Pinpoint the cell where the given text exists, returning its (X, Y) midpoint coordinate. 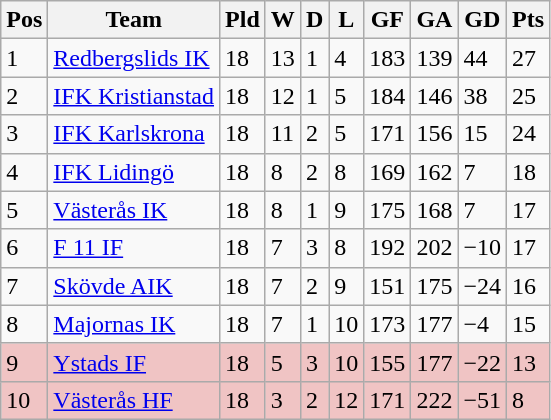
27 (528, 58)
168 (434, 210)
−24 (482, 286)
IFK Karlskrona (134, 134)
−51 (482, 400)
GA (434, 20)
−4 (482, 324)
44 (482, 58)
Pts (528, 20)
Västerås HF (134, 400)
202 (434, 248)
W (282, 20)
F 11 IF (134, 248)
Team (134, 20)
Västerås IK (134, 210)
155 (388, 362)
162 (434, 172)
6 (24, 248)
L (346, 20)
Redbergslids IK (134, 58)
Skövde AIK (134, 286)
183 (388, 58)
38 (482, 96)
173 (388, 324)
151 (388, 286)
−10 (482, 248)
Ystads IF (134, 362)
GF (388, 20)
146 (434, 96)
16 (528, 286)
192 (388, 248)
139 (434, 58)
Pld (243, 20)
222 (434, 400)
Majornas IK (134, 324)
D (314, 20)
184 (388, 96)
11 (282, 134)
IFK Lidingö (134, 172)
GD (482, 20)
169 (388, 172)
24 (528, 134)
156 (434, 134)
Pos (24, 20)
−22 (482, 362)
25 (528, 96)
IFK Kristianstad (134, 96)
